Pinpoint the cell where the given text exists, returning its (x, y) midpoint coordinate. 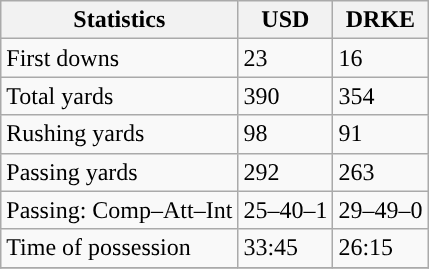
292 (286, 172)
DRKE (380, 20)
Total yards (120, 96)
Passing yards (120, 172)
Statistics (120, 20)
Time of possession (120, 248)
98 (286, 134)
26:15 (380, 248)
354 (380, 96)
91 (380, 134)
USD (286, 20)
Passing: Comp–Att–Int (120, 210)
263 (380, 172)
33:45 (286, 248)
390 (286, 96)
16 (380, 58)
29–49–0 (380, 210)
25–40–1 (286, 210)
First downs (120, 58)
Rushing yards (120, 134)
23 (286, 58)
